From the cell containing the given text, extract its center point as [X, Y] coordinate. 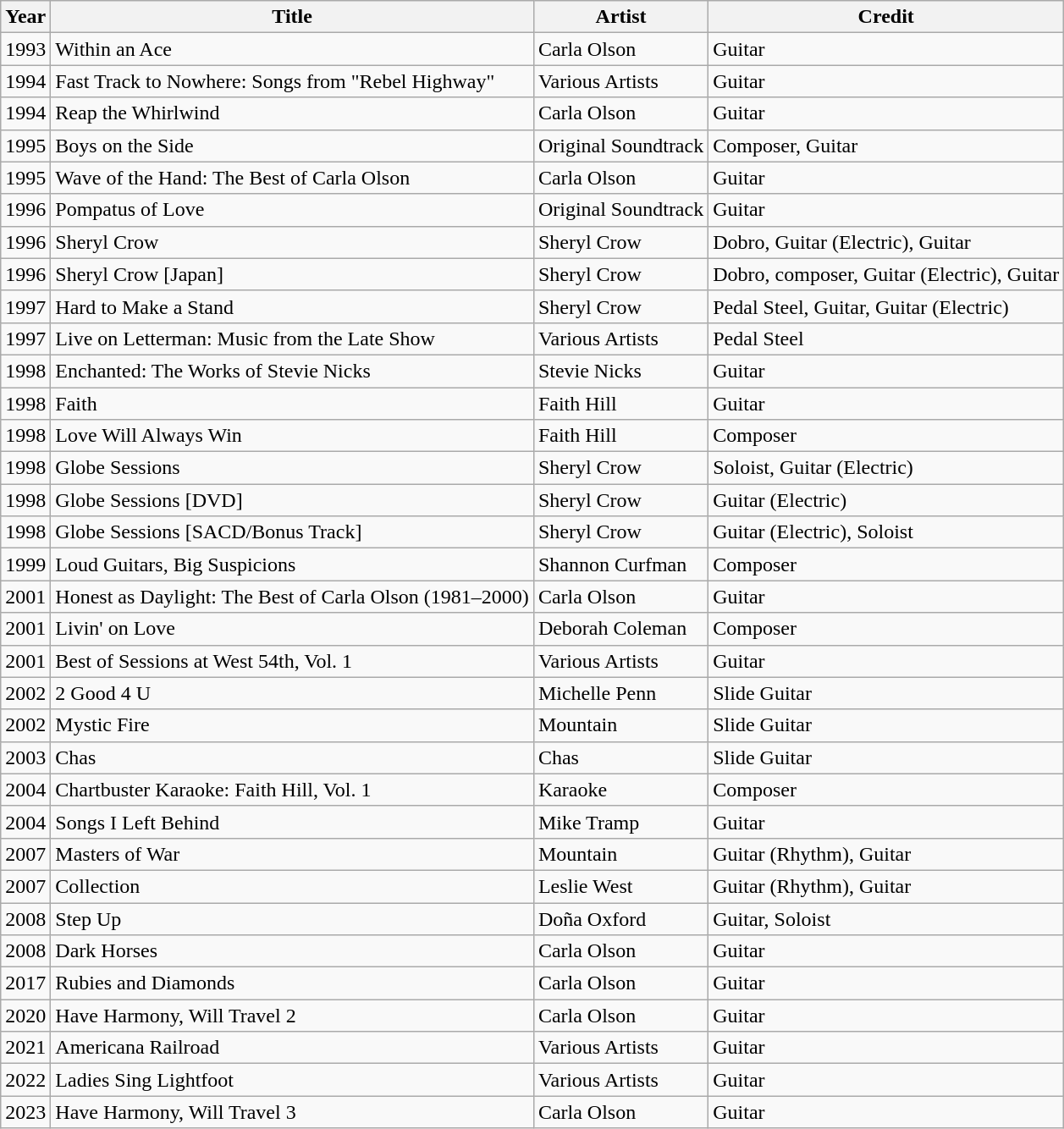
Collection [293, 886]
Dobro, composer, Guitar (Electric), Guitar [886, 274]
2003 [25, 757]
Loud Guitars, Big Suspicions [293, 564]
2017 [25, 983]
Mike Tramp [620, 822]
Composer, Guitar [886, 146]
Pedal Steel [886, 339]
Americana Railroad [293, 1048]
Dobro, Guitar (Electric), Guitar [886, 242]
1993 [25, 49]
Faith [293, 404]
Year [25, 17]
Title [293, 17]
2 Good 4 U [293, 693]
Have Harmony, Will Travel 2 [293, 1016]
1999 [25, 564]
Guitar, Soloist [886, 918]
2021 [25, 1048]
Hard to Make a Stand [293, 306]
Globe Sessions [SACD/Bonus Track] [293, 532]
Best of Sessions at West 54th, Vol. 1 [293, 661]
2022 [25, 1080]
Credit [886, 17]
Guitar (Electric), Soloist [886, 532]
Pompatus of Love [293, 210]
Ladies Sing Lightfoot [293, 1080]
Enchanted: The Works of Stevie Nicks [293, 371]
2023 [25, 1112]
Guitar (Electric) [886, 500]
Masters of War [293, 854]
Wave of the Hand: The Best of Carla Olson [293, 178]
Live on Letterman: Music from the Late Show [293, 339]
Honest as Daylight: The Best of Carla Olson (1981–2000) [293, 597]
Dark Horses [293, 951]
Boys on the Side [293, 146]
Sheryl Crow [Japan] [293, 274]
Rubies and Diamonds [293, 983]
Pedal Steel, Guitar, Guitar (Electric) [886, 306]
Shannon Curfman [620, 564]
Artist [620, 17]
Songs I Left Behind [293, 822]
Chartbuster Karaoke: Faith Hill, Vol. 1 [293, 790]
Stevie Nicks [620, 371]
Love Will Always Win [293, 436]
Have Harmony, Will Travel 3 [293, 1112]
Livin' on Love [293, 629]
Mystic Fire [293, 725]
Deborah Coleman [620, 629]
2020 [25, 1016]
Within an Ace [293, 49]
Globe Sessions [DVD] [293, 500]
Leslie West [620, 886]
Globe Sessions [293, 468]
Reap the Whirlwind [293, 113]
Step Up [293, 918]
Soloist, Guitar (Electric) [886, 468]
Fast Track to Nowhere: Songs from "Rebel Highway" [293, 81]
Michelle Penn [620, 693]
Doña Oxford [620, 918]
Karaoke [620, 790]
